Pinpoint the cell where the given text exists, returning its (x, y) midpoint coordinate. 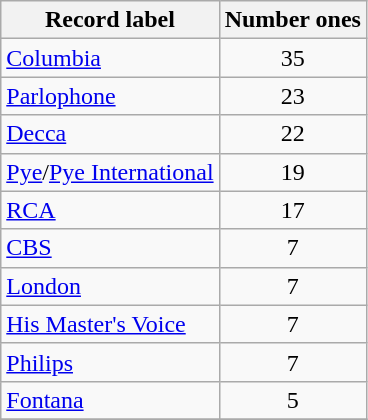
Columbia (110, 58)
Parlophone (110, 96)
London (110, 286)
His Master's Voice (110, 324)
22 (292, 134)
CBS (110, 248)
19 (292, 172)
35 (292, 58)
Decca (110, 134)
Pye/Pye International (110, 172)
RCA (110, 210)
Philips (110, 362)
17 (292, 210)
23 (292, 96)
Record label (110, 20)
5 (292, 400)
Fontana (110, 400)
Number ones (292, 20)
